Identify which cell holds the provided text, then report its (X, Y) central coordinate. 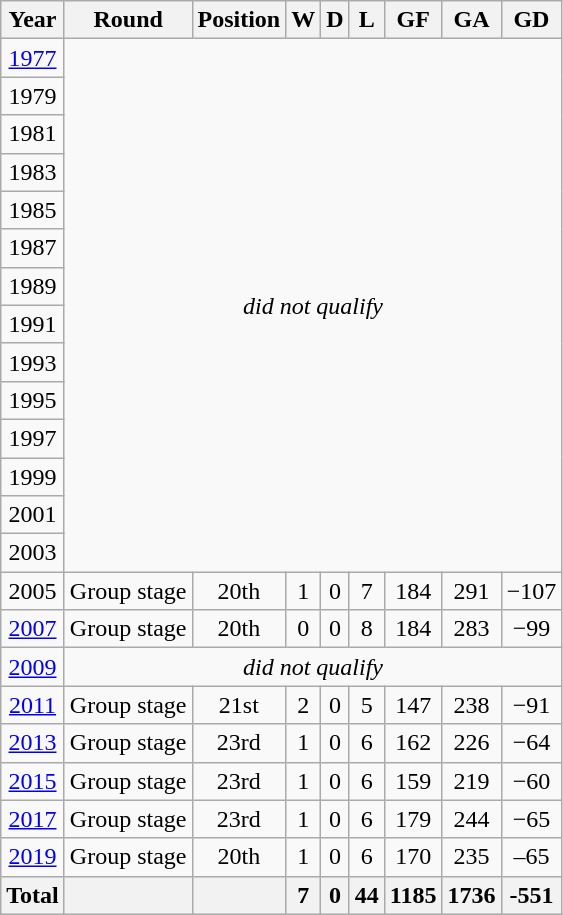
2011 (33, 705)
1999 (33, 477)
226 (472, 743)
–65 (532, 857)
159 (413, 781)
−60 (532, 781)
1995 (33, 400)
2009 (33, 667)
Round (128, 20)
−64 (532, 743)
2 (304, 705)
GF (413, 20)
2003 (33, 553)
147 (413, 705)
1977 (33, 58)
1991 (33, 324)
21st (239, 705)
1979 (33, 96)
W (304, 20)
8 (366, 629)
D (335, 20)
2015 (33, 781)
Year (33, 20)
238 (472, 705)
GD (532, 20)
−65 (532, 819)
235 (472, 857)
291 (472, 591)
179 (413, 819)
2013 (33, 743)
Total (33, 895)
1997 (33, 438)
1185 (413, 895)
2001 (33, 515)
−99 (532, 629)
219 (472, 781)
2019 (33, 857)
-551 (532, 895)
2017 (33, 819)
GA (472, 20)
244 (472, 819)
1987 (33, 248)
5 (366, 705)
44 (366, 895)
283 (472, 629)
−91 (532, 705)
1981 (33, 134)
162 (413, 743)
1993 (33, 362)
2007 (33, 629)
Position (239, 20)
L (366, 20)
−107 (532, 591)
1983 (33, 172)
1736 (472, 895)
1985 (33, 210)
170 (413, 857)
2005 (33, 591)
1989 (33, 286)
